Search for the cell housing the specified text and yield its [X, Y] center coordinate. 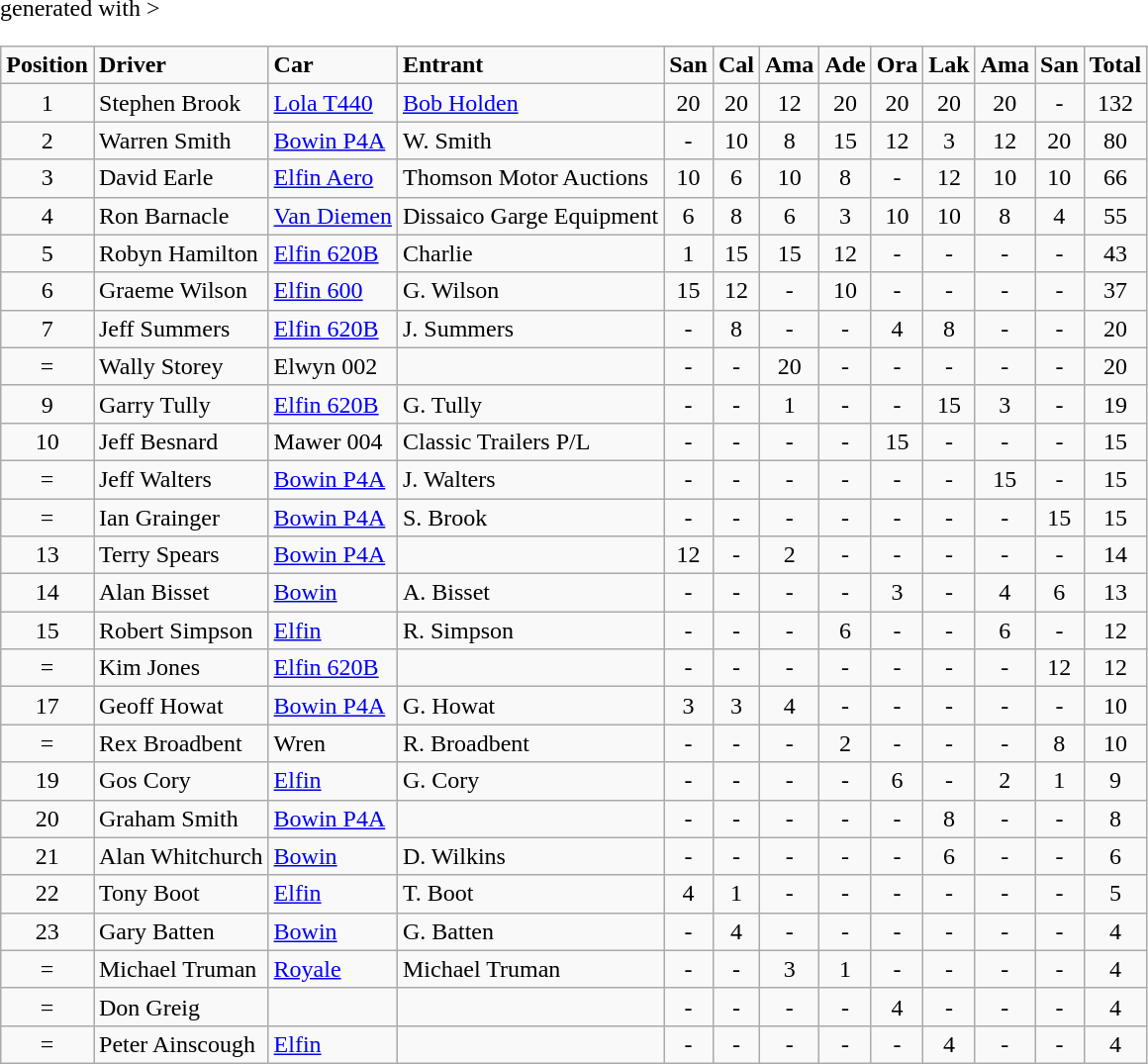
Peter Ainscough [180, 1044]
23 [48, 931]
80 [1115, 141]
Van Diemen [333, 216]
Geoff Howat [180, 706]
Ron Barnacle [180, 216]
Elwyn 002 [333, 366]
Classic Trailers P/L [530, 441]
Thomson Motor Auctions [530, 178]
Driver [180, 65]
21 [48, 856]
David Earle [180, 178]
Gary Batten [180, 931]
Charlie [530, 253]
Terry Spears [180, 555]
Elfin 600 [333, 291]
Bob Holden [530, 103]
Stephen Brook [180, 103]
W. Smith [530, 141]
7 [48, 329]
Alan Bisset [180, 593]
G. Batten [530, 931]
Car [333, 65]
Graeme Wilson [180, 291]
Warren Smith [180, 141]
G. Tully [530, 404]
132 [1115, 103]
66 [1115, 178]
Don Greig [180, 1007]
S. Brook [530, 518]
Jeff Walters [180, 479]
Wren [333, 743]
Entrant [530, 65]
Jeff Besnard [180, 441]
G. Wilson [530, 291]
Dissaico Garge Equipment [530, 216]
Position [48, 65]
Elfin Aero [333, 178]
Wally Storey [180, 366]
Graham Smith [180, 819]
Ora [897, 65]
T. Boot [530, 894]
Gos Cory [180, 781]
Robert Simpson [180, 630]
37 [1115, 291]
43 [1115, 253]
Lola T440 [333, 103]
J. Summers [530, 329]
Total [1115, 65]
Ade [845, 65]
Alan Whitchurch [180, 856]
Royale [333, 969]
G. Howat [530, 706]
R. Simpson [530, 630]
G. Cory [530, 781]
J. Walters [530, 479]
D. Wilkins [530, 856]
Ian Grainger [180, 518]
Rex Broadbent [180, 743]
R. Broadbent [530, 743]
Jeff Summers [180, 329]
Mawer 004 [333, 441]
17 [48, 706]
Lak [949, 65]
Kim Jones [180, 668]
A. Bisset [530, 593]
Cal [736, 65]
Robyn Hamilton [180, 253]
22 [48, 894]
Tony Boot [180, 894]
55 [1115, 216]
Garry Tully [180, 404]
